Scan for the cell matching the given text and deliver its (x, y) coordinate at center. 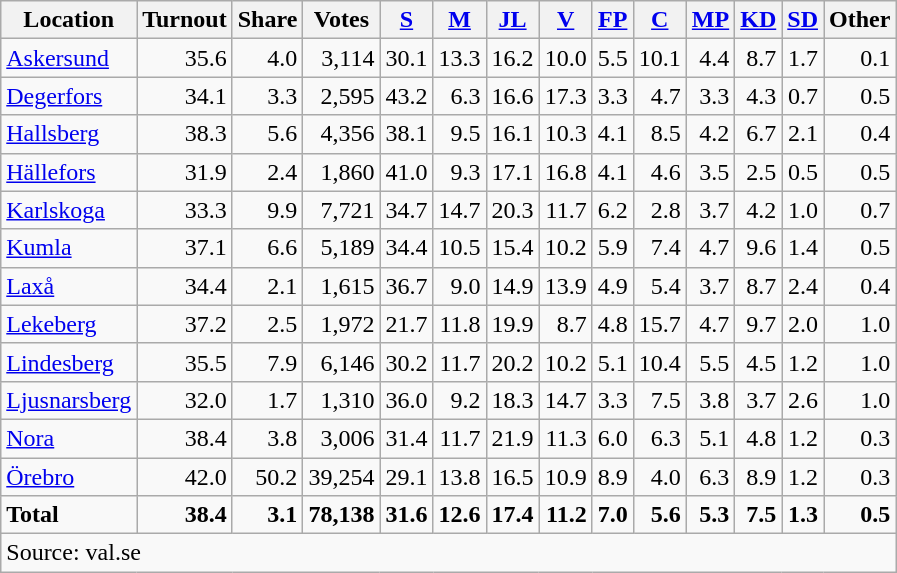
38.3 (185, 134)
6.7 (758, 134)
1.3 (803, 515)
M (460, 20)
1.4 (803, 248)
9.3 (460, 172)
50.2 (268, 477)
1,972 (342, 324)
0.1 (860, 58)
9.5 (460, 134)
4.6 (660, 172)
Degerfors (69, 96)
4,356 (342, 134)
Share (268, 20)
7.0 (612, 515)
6.6 (268, 248)
17.4 (512, 515)
S (406, 20)
1,860 (342, 172)
Lekeberg (69, 324)
9.2 (460, 400)
13.9 (566, 286)
MP (710, 20)
11.3 (566, 438)
9.0 (460, 286)
10.3 (566, 134)
7,721 (342, 210)
3,114 (342, 58)
SD (803, 20)
Turnout (185, 20)
12.6 (460, 515)
16.8 (566, 172)
Source: val.se (448, 553)
4.5 (758, 362)
7.4 (660, 248)
6,146 (342, 362)
1,310 (342, 400)
4.9 (612, 286)
34.1 (185, 96)
11.8 (460, 324)
32.0 (185, 400)
2,595 (342, 96)
18.3 (512, 400)
30.1 (406, 58)
21.9 (512, 438)
31.6 (406, 515)
33.3 (185, 210)
2.6 (803, 400)
20.3 (512, 210)
Lindesberg (69, 362)
Total (69, 515)
43.2 (406, 96)
37.2 (185, 324)
16.6 (512, 96)
31.4 (406, 438)
Other (860, 20)
10.0 (566, 58)
15.4 (512, 248)
3,006 (342, 438)
37.1 (185, 248)
15.7 (660, 324)
Location (69, 20)
13.3 (460, 58)
42.0 (185, 477)
1,615 (342, 286)
30.2 (406, 362)
17.3 (566, 96)
41.0 (406, 172)
Askersund (69, 58)
5,189 (342, 248)
36.0 (406, 400)
19.9 (512, 324)
16.1 (512, 134)
4.4 (710, 58)
2.8 (660, 210)
Hallsberg (69, 134)
2.0 (803, 324)
38.1 (406, 134)
FP (612, 20)
10.1 (660, 58)
10.9 (566, 477)
14.9 (512, 286)
35.5 (185, 362)
C (660, 20)
JL (512, 20)
5.4 (660, 286)
8.5 (660, 134)
9.6 (758, 248)
16.2 (512, 58)
Hällefors (69, 172)
Laxå (69, 286)
10.5 (460, 248)
5.9 (612, 248)
Ljusnarsberg (69, 400)
20.2 (512, 362)
Kumla (69, 248)
4.3 (758, 96)
6.2 (612, 210)
Karlskoga (69, 210)
11.2 (566, 515)
V (566, 20)
35.6 (185, 58)
17.1 (512, 172)
10.4 (660, 362)
9.7 (758, 324)
16.5 (512, 477)
Nora (69, 438)
KD (758, 20)
36.7 (406, 286)
3.1 (268, 515)
39,254 (342, 477)
9.9 (268, 210)
6.0 (612, 438)
3.5 (710, 172)
Votes (342, 20)
78,138 (342, 515)
Örebro (69, 477)
21.7 (406, 324)
31.9 (185, 172)
34.7 (406, 210)
5.3 (710, 515)
7.9 (268, 362)
13.8 (460, 477)
29.1 (406, 477)
